Extract the [X, Y] coordinate from the center of the cell holding the provided text.  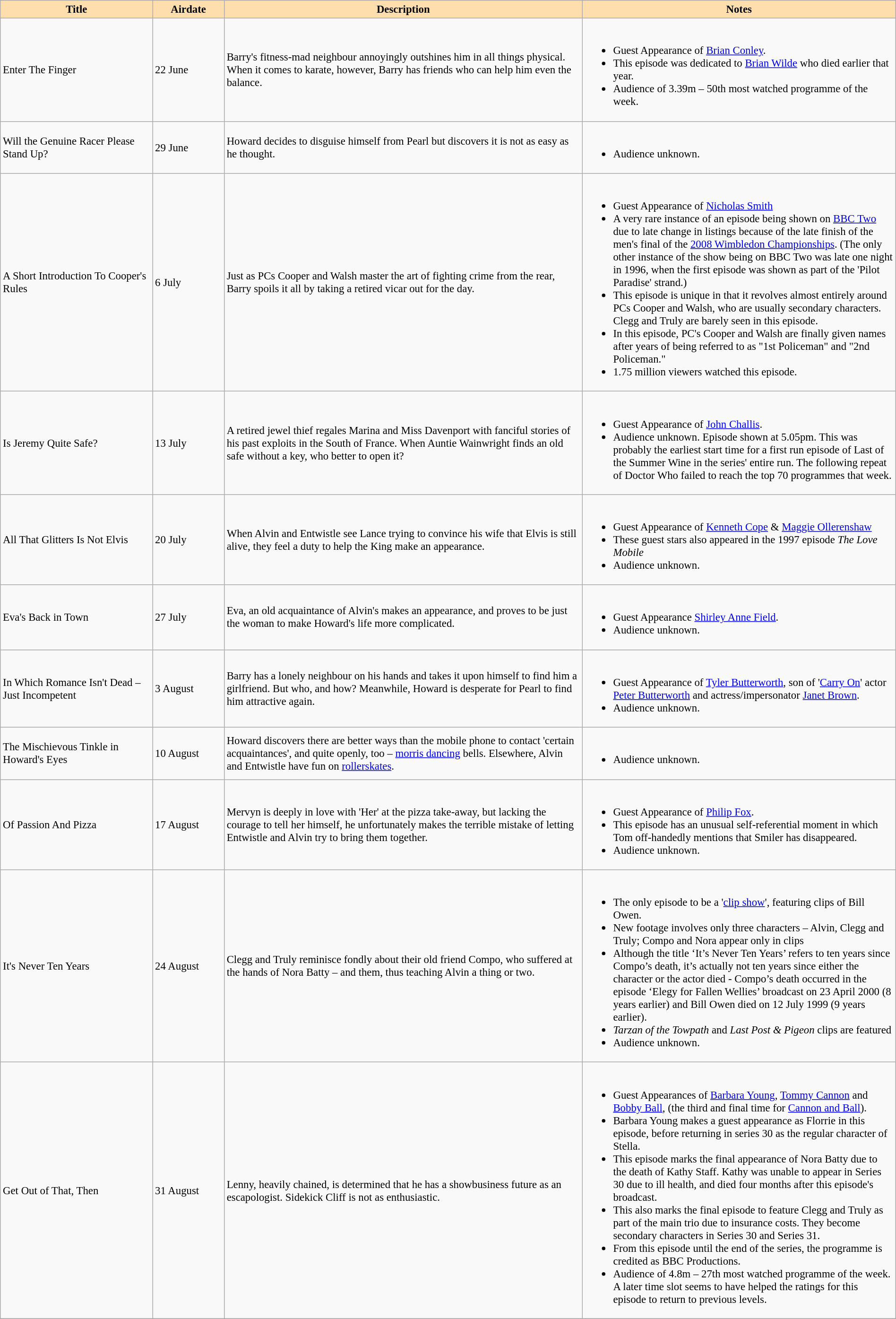
Guest Appearance of Tyler Butterworth, son of 'Carry On' actor Peter Butterworth and actress/impersonator Janet Brown.Audience unknown. [739, 688]
22 June [189, 70]
A Short Introduction To Cooper's Rules [77, 283]
13 July [189, 443]
Howard decides to disguise himself from Pearl but discovers it is not as easy as he thought. [403, 148]
3 August [189, 688]
24 August [189, 966]
31 August [189, 1190]
When Alvin and Entwistle see Lance trying to convince his wife that Elvis is still alive, they feel a duty to help the King make an appearance. [403, 540]
Eva, an old acquaintance of Alvin's makes an appearance, and proves to be just the woman to make Howard's life more complicated. [403, 617]
Is Jeremy Quite Safe? [77, 443]
It's Never Ten Years [77, 966]
10 August [189, 754]
Notes [739, 9]
The Mischievous Tinkle in Howard's Eyes [77, 754]
Enter The Finger [77, 70]
Title [77, 9]
6 July [189, 283]
In Which Romance Isn't Dead – Just Incompetent [77, 688]
Will the Genuine Racer Please Stand Up? [77, 148]
Guest Appearance of Kenneth Cope & Maggie OllerenshawThese guest stars also appeared in the 1997 episode The Love MobileAudience unknown. [739, 540]
Airdate [189, 9]
29 June [189, 148]
17 August [189, 824]
Of Passion And Pizza [77, 824]
Eva's Back in Town [77, 617]
Description [403, 9]
Just as PCs Cooper and Walsh master the art of fighting crime from the rear, Barry spoils it all by taking a retired vicar out for the day. [403, 283]
27 July [189, 617]
All That Glitters Is Not Elvis [77, 540]
20 July [189, 540]
Guest Appearance Shirley Anne Field.Audience unknown. [739, 617]
Lenny, heavily chained, is determined that he has a showbusiness future as an escapologist. Sidekick Cliff is not as enthusiastic. [403, 1190]
Get Out of That, Then [77, 1190]
